Detect which cell encompasses the target text, then output its [x, y] center coordinate. 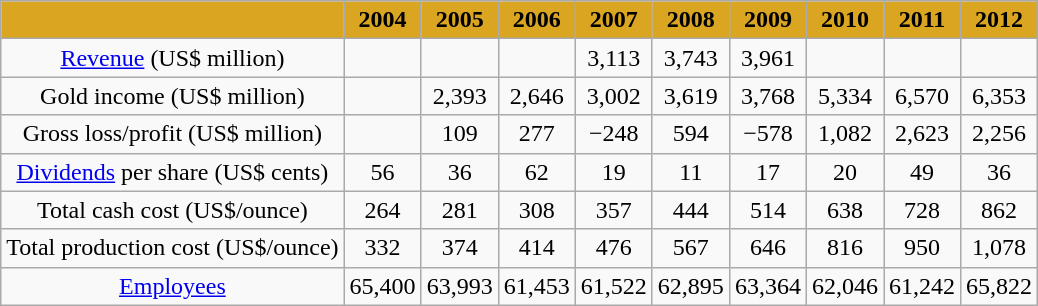
49 [922, 172]
63,364 [768, 286]
514 [768, 210]
Total production cost (US$/ounce) [172, 248]
61,453 [536, 286]
2,646 [536, 96]
Gross loss/profit (US$ million) [172, 134]
2006 [536, 20]
−248 [614, 134]
2011 [922, 20]
2009 [768, 20]
−578 [768, 134]
3,002 [614, 96]
17 [768, 172]
332 [382, 248]
5,334 [844, 96]
Revenue (US$ million) [172, 58]
444 [690, 210]
2008 [690, 20]
62,046 [844, 286]
1,078 [1000, 248]
414 [536, 248]
61,242 [922, 286]
594 [690, 134]
357 [614, 210]
862 [1000, 210]
950 [922, 248]
308 [536, 210]
281 [460, 210]
3,768 [768, 96]
2012 [1000, 20]
2007 [614, 20]
63,993 [460, 286]
Gold income (US$ million) [172, 96]
Total cash cost (US$/ounce) [172, 210]
567 [690, 248]
2,256 [1000, 134]
62,895 [690, 286]
65,822 [1000, 286]
2010 [844, 20]
20 [844, 172]
646 [768, 248]
19 [614, 172]
Dividends per share (US$ cents) [172, 172]
374 [460, 248]
1,082 [844, 134]
2,393 [460, 96]
Employees [172, 286]
2,623 [922, 134]
277 [536, 134]
6,570 [922, 96]
476 [614, 248]
2004 [382, 20]
728 [922, 210]
816 [844, 248]
65,400 [382, 286]
3,619 [690, 96]
3,961 [768, 58]
62 [536, 172]
6,353 [1000, 96]
2005 [460, 20]
61,522 [614, 286]
3,743 [690, 58]
264 [382, 210]
3,113 [614, 58]
109 [460, 134]
56 [382, 172]
638 [844, 210]
11 [690, 172]
